Pinpoint the cell where the given text exists, returning its [x, y] midpoint coordinate. 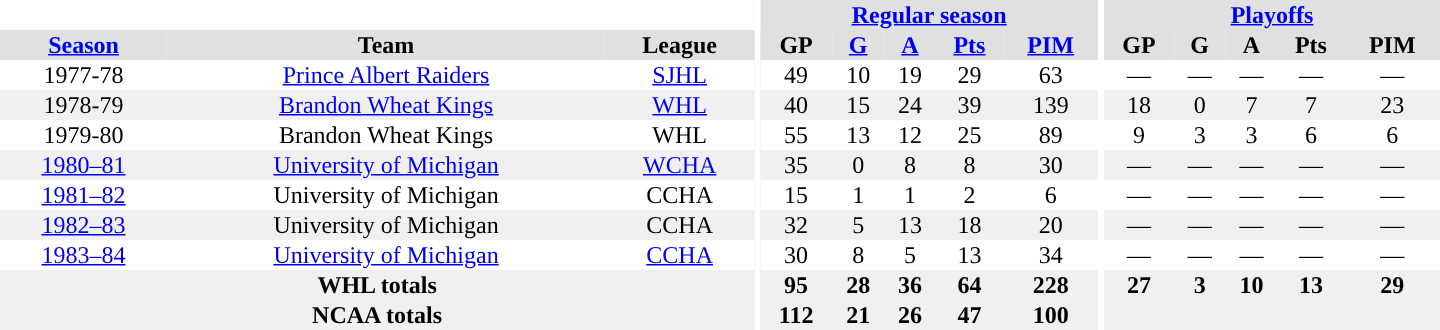
Prince Albert Raiders [386, 75]
1979-80 [84, 135]
12 [910, 135]
34 [1050, 255]
Regular season [929, 15]
27 [1139, 285]
36 [910, 285]
63 [1050, 75]
228 [1050, 285]
21 [858, 315]
49 [796, 75]
23 [1392, 105]
League [680, 45]
64 [970, 285]
95 [796, 285]
25 [970, 135]
19 [910, 75]
Team [386, 45]
Playoffs [1272, 15]
NCAA totals [377, 315]
2 [970, 195]
24 [910, 105]
1982–83 [84, 225]
1981–82 [84, 195]
139 [1050, 105]
28 [858, 285]
26 [910, 315]
39 [970, 105]
1983–84 [84, 255]
55 [796, 135]
9 [1139, 135]
35 [796, 165]
20 [1050, 225]
1980–81 [84, 165]
89 [1050, 135]
100 [1050, 315]
1977-78 [84, 75]
SJHL [680, 75]
47 [970, 315]
WCHA [680, 165]
Season [84, 45]
1978-79 [84, 105]
40 [796, 105]
32 [796, 225]
WHL totals [377, 285]
112 [796, 315]
